Pinpoint the cell where the given text exists, returning its [x, y] midpoint coordinate. 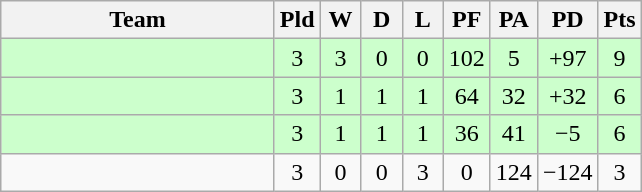
PA [514, 20]
L [422, 20]
41 [514, 134]
102 [466, 58]
D [382, 20]
PF [466, 20]
124 [514, 172]
PD [568, 20]
−124 [568, 172]
+97 [568, 58]
W [340, 20]
Team [138, 20]
+32 [568, 96]
9 [620, 58]
Pts [620, 20]
−5 [568, 134]
5 [514, 58]
64 [466, 96]
Pld [297, 20]
36 [466, 134]
32 [514, 96]
